Capture the cell that displays the provided text and extract its (X, Y) central coordinate. 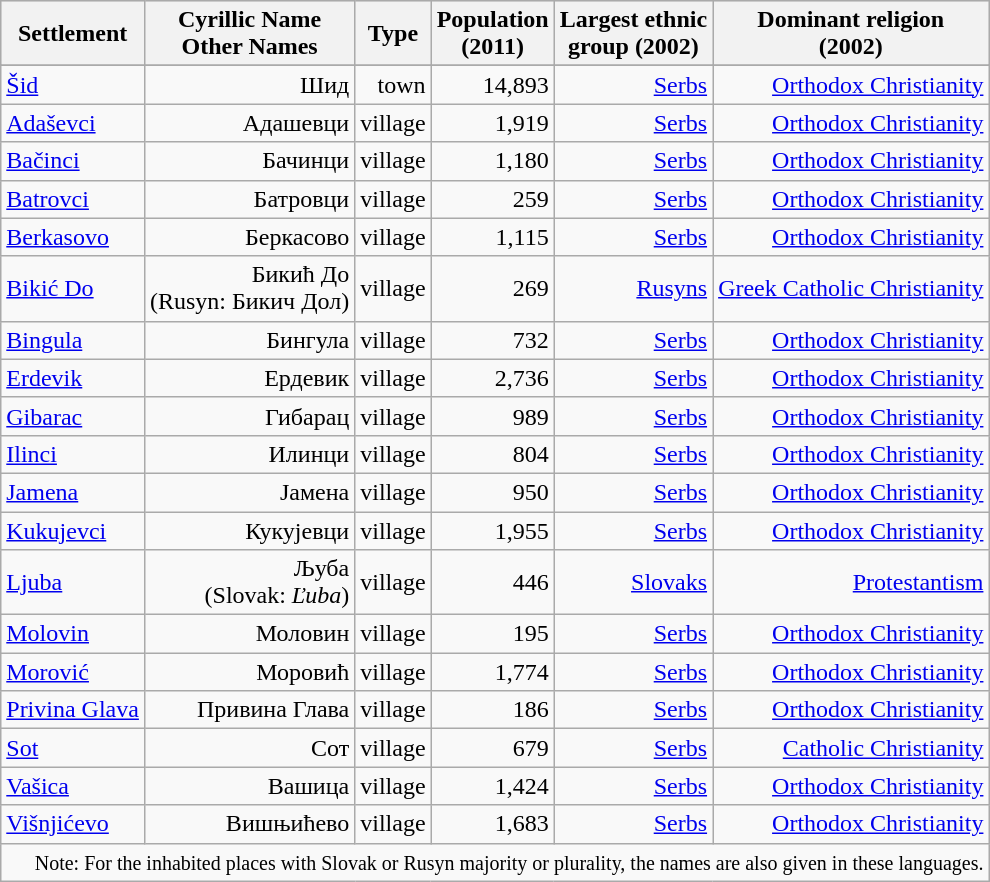
Батровци (249, 199)
186 (492, 710)
2,736 (492, 378)
town (393, 85)
Dominant religion(2002) (851, 34)
14,893 (492, 85)
Вишњићево (249, 824)
Molovin (73, 634)
1,683 (492, 824)
Erdevik (73, 378)
Šid (73, 85)
Rusyns (633, 288)
Адашевци (249, 123)
Adaševci (73, 123)
950 (492, 492)
1,424 (492, 786)
Note: For the inhabited places with Slovak or Rusyn majority or plurality, the names are also given in these languages. (495, 862)
Jamena (73, 492)
1,955 (492, 531)
269 (492, 288)
1,774 (492, 672)
1,180 (492, 161)
Morović (73, 672)
Population(2011) (492, 34)
Сот (249, 748)
Višnjićevo (73, 824)
1,115 (492, 237)
Привина Глава (249, 710)
Ilinci (73, 454)
Type (393, 34)
Slovaks (633, 582)
Batrovci (73, 199)
Љуба(Slovak: Ľuba) (249, 582)
Бингула (249, 340)
Шид (249, 85)
446 (492, 582)
Моровић (249, 672)
Бачинци (249, 161)
259 (492, 199)
1,919 (492, 123)
Bačinci (73, 161)
732 (492, 340)
Vašica (73, 786)
Catholic Christianity (851, 748)
Kukujevci (73, 531)
679 (492, 748)
Bikić Do (73, 288)
Бикић До(Rusyn: Бикич Дол) (249, 288)
Илинци (249, 454)
Ердевик (249, 378)
Гибарац (249, 416)
Gibarac (73, 416)
989 (492, 416)
Privina Glava (73, 710)
804 (492, 454)
Sot (73, 748)
195 (492, 634)
Беркасово (249, 237)
Settlement (73, 34)
Largest ethnicgroup (2002) (633, 34)
Protestantism (851, 582)
Вашица (249, 786)
Моловин (249, 634)
Кукујевци (249, 531)
Ljuba (73, 582)
Bingula (73, 340)
Greek Catholic Christianity (851, 288)
Јамена (249, 492)
Cyrillic NameOther Names (249, 34)
Berkasovo (73, 237)
